Pinpoint the cell where the given text exists, returning its (X, Y) midpoint coordinate. 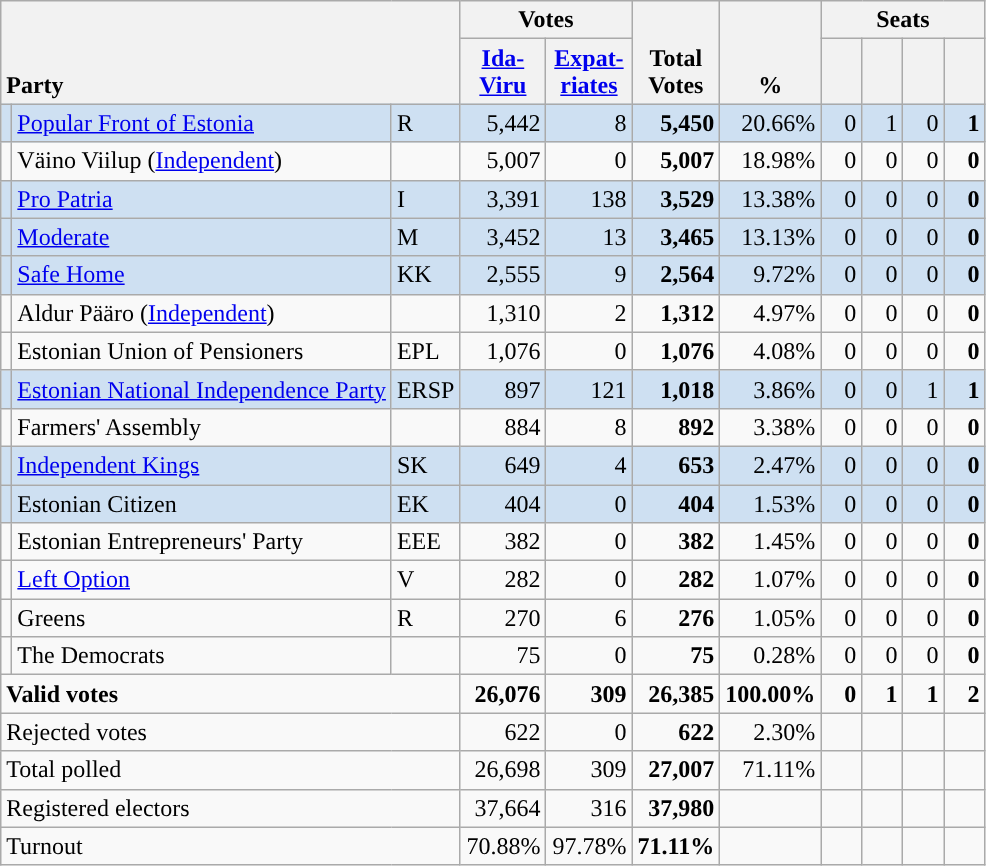
26,698 (503, 770)
1.07% (770, 580)
Farmers' Assembly (202, 427)
Moderate (202, 237)
Party (230, 52)
Safe Home (202, 275)
97.78% (589, 846)
26,076 (503, 694)
27,007 (676, 770)
3,391 (503, 199)
1,018 (676, 389)
Estonian Union of Pensioners (202, 351)
3.38% (770, 427)
EEE (425, 542)
37,664 (503, 808)
Left Option (202, 580)
9.72% (770, 275)
316 (589, 808)
EK (425, 503)
18.98% (770, 161)
5,442 (503, 123)
1.45% (770, 542)
I (425, 199)
892 (676, 427)
9 (589, 275)
SK (425, 465)
Pro Patria (202, 199)
Rejected votes (230, 732)
3,465 (676, 237)
Total Votes (676, 52)
26,385 (676, 694)
EPL (425, 351)
Aldur Pääro (Independent) (202, 313)
121 (589, 389)
1.53% (770, 503)
Ida- Viru (503, 72)
13.38% (770, 199)
V (425, 580)
3.86% (770, 389)
The Democrats (202, 656)
649 (503, 465)
M (425, 237)
276 (676, 618)
270 (503, 618)
Independent Kings (202, 465)
Greens (202, 618)
2,564 (676, 275)
897 (503, 389)
% (770, 52)
Votes (546, 20)
884 (503, 427)
Valid votes (230, 694)
Expat- riates (589, 72)
20.66% (770, 123)
0.28% (770, 656)
Väino Viilup (Independent) (202, 161)
2.30% (770, 732)
Estonian Citizen (202, 503)
100.00% (770, 694)
Estonian National Independence Party (202, 389)
2,555 (503, 275)
653 (676, 465)
13.13% (770, 237)
Registered electors (230, 808)
4.08% (770, 351)
4.97% (770, 313)
4 (589, 465)
3,529 (676, 199)
Seats (903, 20)
5,450 (676, 123)
Turnout (230, 846)
ERSP (425, 389)
70.88% (503, 846)
Estonian Entrepreneurs' Party (202, 542)
Total polled (230, 770)
37,980 (676, 808)
1,312 (676, 313)
1.05% (770, 618)
2.47% (770, 465)
6 (589, 618)
KK (425, 275)
1,310 (503, 313)
3,452 (503, 237)
Popular Front of Estonia (202, 123)
13 (589, 237)
138 (589, 199)
